Extract the (X, Y) coordinate from the center of the cell holding the provided text.  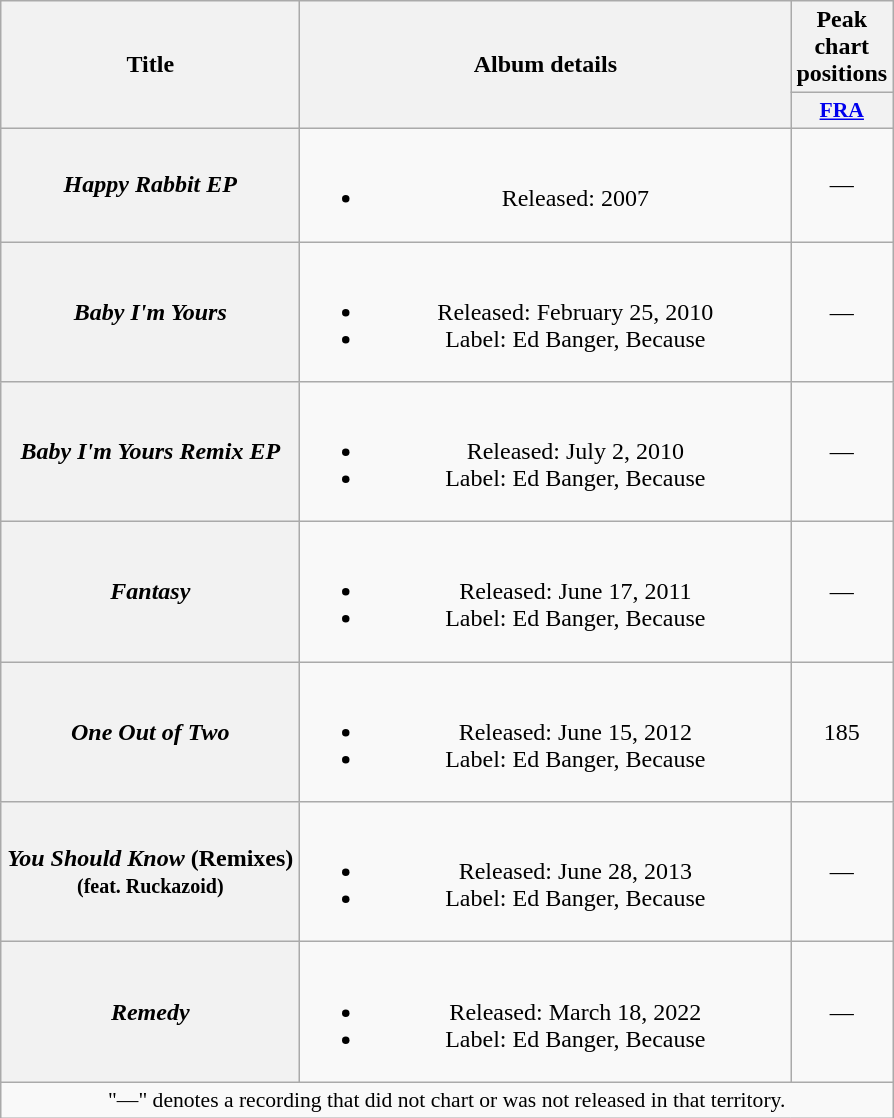
Peak chart positions (842, 47)
Baby I'm Yours (150, 312)
Baby I'm Yours Remix EP (150, 452)
You Should Know (Remixes) (feat. Ruckazoid) (150, 872)
Fantasy (150, 592)
Released: June 15, 2012Label: Ed Banger, Because (546, 732)
Happy Rabbit EP (150, 184)
FRA (842, 111)
One Out of Two (150, 732)
Released: 2007 (546, 184)
Title (150, 65)
Released: March 18, 2022Label: Ed Banger, Because (546, 1012)
185 (842, 732)
"—" denotes a recording that did not chart or was not released in that territory. (447, 1100)
Album details (546, 65)
Released: June 28, 2013Label: Ed Banger, Because (546, 872)
Remedy (150, 1012)
Released: February 25, 2010Label: Ed Banger, Because (546, 312)
Released: July 2, 2010Label: Ed Banger, Because (546, 452)
Released: June 17, 2011Label: Ed Banger, Because (546, 592)
